Output the (x, y) coordinate of the center of the cell containing the given text.  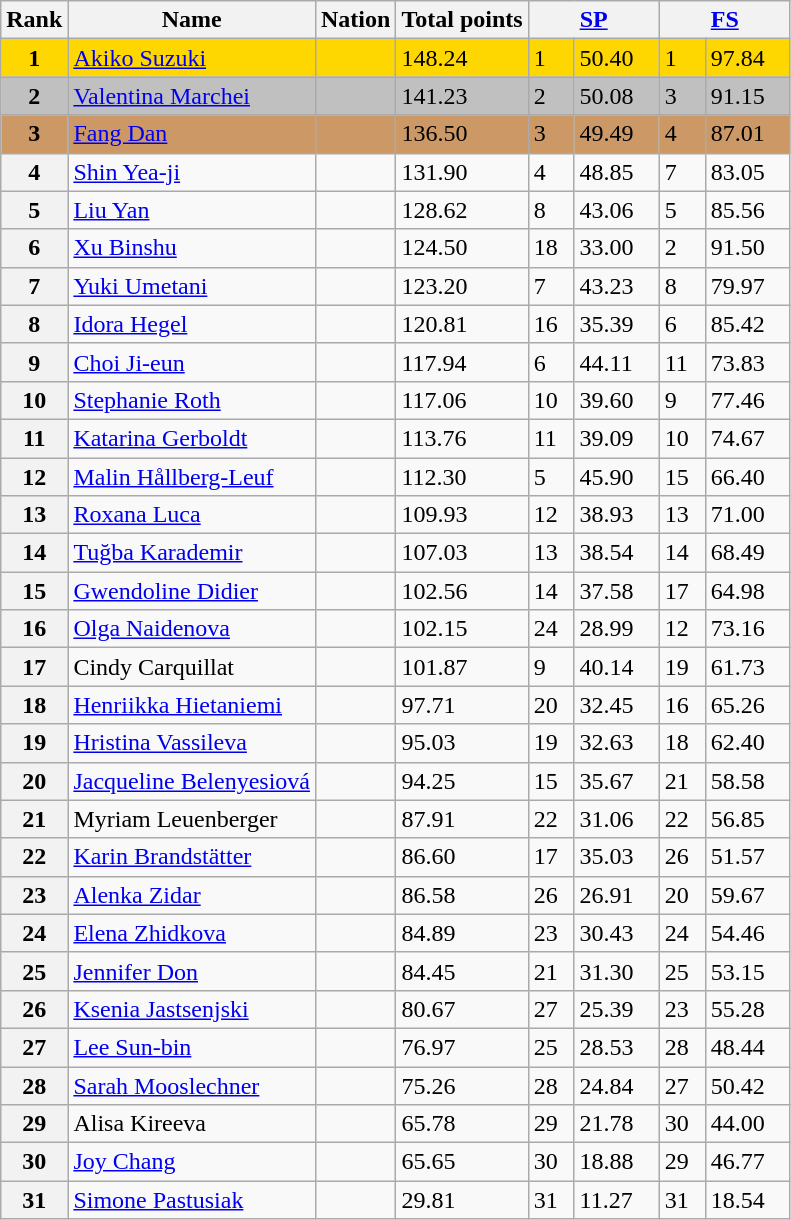
48.44 (748, 1047)
33.00 (616, 248)
113.76 (462, 438)
85.42 (748, 324)
38.93 (616, 515)
84.45 (462, 971)
Henriikka Hietaniemi (192, 705)
Myriam Leuenberger (192, 819)
Jennifer Don (192, 971)
Tuğba Karademir (192, 553)
Alenka Zidar (192, 895)
48.85 (616, 172)
44.00 (748, 1124)
61.73 (748, 667)
49.49 (616, 134)
Choi Ji-eun (192, 362)
112.30 (462, 477)
Liu Yan (192, 210)
Hristina Vassileva (192, 743)
102.56 (462, 591)
30.43 (616, 933)
35.39 (616, 324)
Katarina Gerboldt (192, 438)
24.84 (616, 1085)
109.93 (462, 515)
32.63 (616, 743)
Roxana Luca (192, 515)
117.06 (462, 400)
76.97 (462, 1047)
Olga Naidenova (192, 629)
66.40 (748, 477)
38.54 (616, 553)
62.40 (748, 743)
Cindy Carquillat (192, 667)
25.39 (616, 1009)
86.58 (462, 895)
43.23 (616, 286)
Idora Hegel (192, 324)
73.16 (748, 629)
31.06 (616, 819)
91.50 (748, 248)
59.67 (748, 895)
32.45 (616, 705)
68.49 (748, 553)
75.26 (462, 1085)
Nation (355, 20)
18.54 (748, 1200)
46.77 (748, 1162)
131.90 (462, 172)
101.87 (462, 667)
FS (724, 20)
83.05 (748, 172)
28.53 (616, 1047)
124.50 (462, 248)
Karin Brandstätter (192, 857)
80.67 (462, 1009)
31.30 (616, 971)
Gwendoline Didier (192, 591)
Yuki Umetani (192, 286)
21.78 (616, 1124)
53.15 (748, 971)
37.58 (616, 591)
86.60 (462, 857)
97.84 (748, 58)
91.15 (748, 96)
35.03 (616, 857)
Sarah Mooslechner (192, 1085)
74.67 (748, 438)
Xu Binshu (192, 248)
58.58 (748, 781)
102.15 (462, 629)
55.28 (748, 1009)
45.90 (616, 477)
87.01 (748, 134)
Jacqueline Belenyesiová (192, 781)
50.40 (616, 58)
18.88 (616, 1162)
Name (192, 20)
35.67 (616, 781)
Rank (34, 20)
77.46 (748, 400)
Joy Chang (192, 1162)
Lee Sun-bin (192, 1047)
85.56 (748, 210)
28.99 (616, 629)
123.20 (462, 286)
11.27 (616, 1200)
65.78 (462, 1124)
Fang Dan (192, 134)
50.08 (616, 96)
Simone Pastusiak (192, 1200)
50.42 (748, 1085)
148.24 (462, 58)
Malin Hållberg-Leuf (192, 477)
97.71 (462, 705)
Alisa Kireeva (192, 1124)
79.97 (748, 286)
54.46 (748, 933)
Ksenia Jastsenjski (192, 1009)
Elena Zhidkova (192, 933)
39.60 (616, 400)
64.98 (748, 591)
29.81 (462, 1200)
117.94 (462, 362)
141.23 (462, 96)
44.11 (616, 362)
87.91 (462, 819)
26.91 (616, 895)
71.00 (748, 515)
65.26 (748, 705)
Akiko Suzuki (192, 58)
43.06 (616, 210)
51.57 (748, 857)
39.09 (616, 438)
Stephanie Roth (192, 400)
Valentina Marchei (192, 96)
94.25 (462, 781)
128.62 (462, 210)
SP (594, 20)
65.65 (462, 1162)
56.85 (748, 819)
107.03 (462, 553)
40.14 (616, 667)
120.81 (462, 324)
Total points (462, 20)
73.83 (748, 362)
84.89 (462, 933)
136.50 (462, 134)
Shin Yea-ji (192, 172)
95.03 (462, 743)
